Scan for the cell matching the given text and deliver its [x, y] coordinate at center. 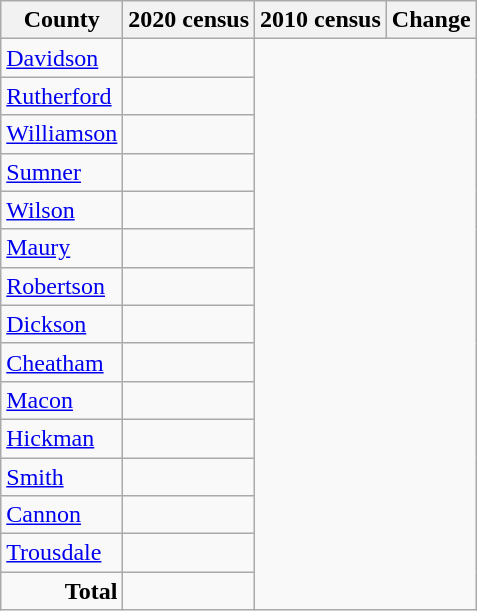
Robertson [62, 286]
Davidson [62, 58]
Change [431, 20]
Williamson [62, 134]
Maury [62, 248]
Trousdale [62, 553]
2020 census [189, 20]
Dickson [62, 324]
County [62, 20]
Cheatham [62, 362]
Total [62, 591]
Sumner [62, 172]
Macon [62, 400]
Smith [62, 477]
Cannon [62, 515]
Hickman [62, 438]
Rutherford [62, 96]
Wilson [62, 210]
2010 census [321, 20]
